Search for the cell housing the specified text and yield its (x, y) center coordinate. 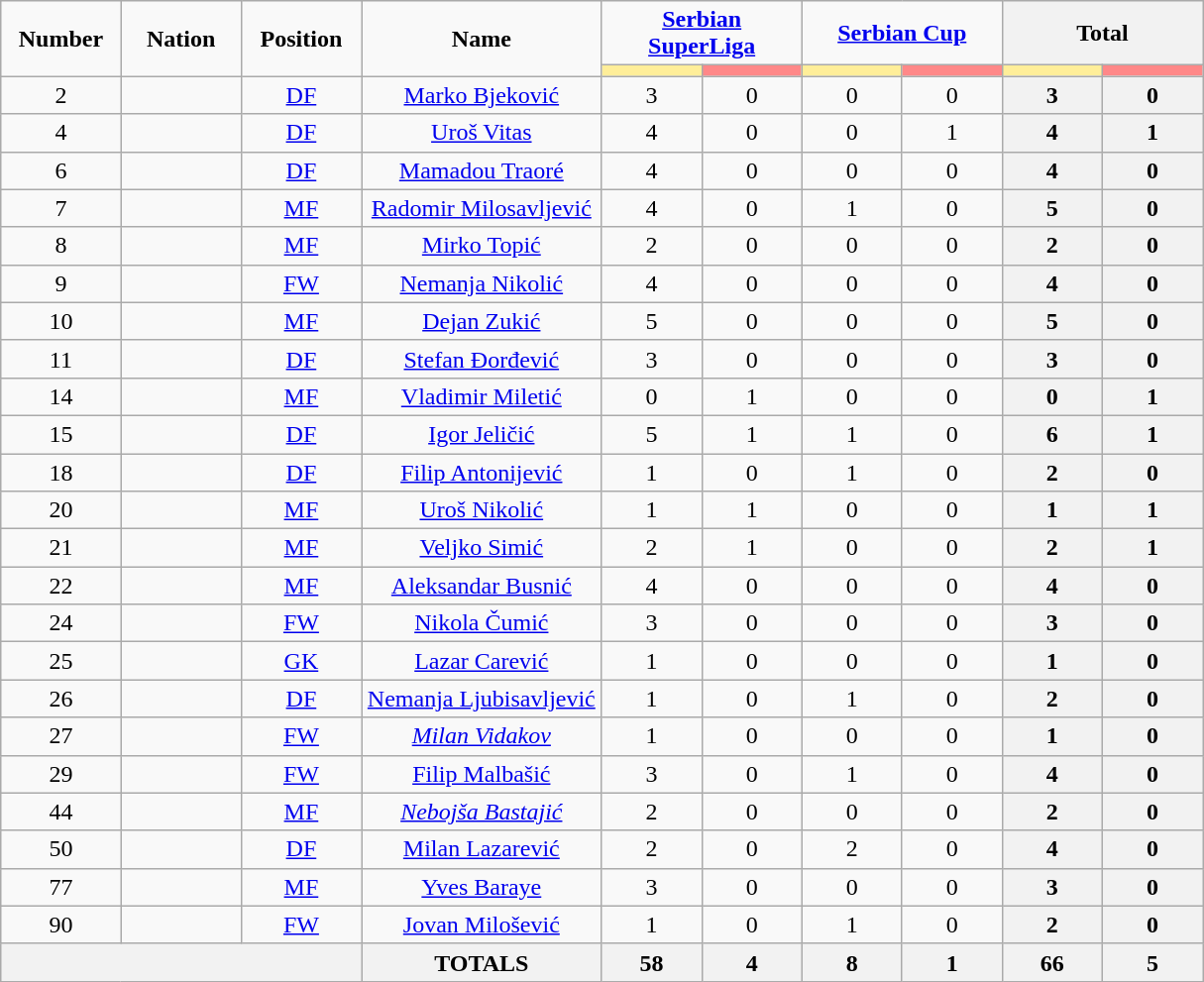
66 (1052, 962)
Milan Vidakov (482, 736)
Mirko Topić (482, 246)
Vladimir Miletić (482, 396)
Serbian Cup (902, 34)
Nikola Čumić (482, 623)
Position (301, 39)
10 (61, 321)
GK (301, 661)
Filip Antonijević (482, 473)
77 (61, 887)
26 (61, 699)
58 (652, 962)
Nemanja Ljubisavljević (482, 699)
29 (61, 774)
9 (61, 283)
18 (61, 473)
27 (61, 736)
Nebojša Bastajić (482, 812)
50 (61, 849)
44 (61, 812)
11 (61, 359)
7 (61, 208)
Dejan Zukić (482, 321)
Nemanja Nikolić (482, 283)
Mamadou Traoré (482, 170)
Marko Bjeković (482, 95)
Serbian SuperLiga (702, 34)
Name (482, 39)
Total (1102, 34)
Veljko Simić (482, 548)
15 (61, 434)
Filip Malbašić (482, 774)
Aleksandar Busnić (482, 586)
25 (61, 661)
Nation (180, 39)
Igor Jeličić (482, 434)
Number (61, 39)
TOTALS (482, 962)
Radomir Milosavljević (482, 208)
90 (61, 925)
Yves Baraye (482, 887)
14 (61, 396)
20 (61, 510)
Stefan Đorđević (482, 359)
Lazar Carević (482, 661)
21 (61, 548)
Uroš Nikolić (482, 510)
Milan Lazarević (482, 849)
24 (61, 623)
Jovan Milošević (482, 925)
22 (61, 586)
Uroš Vitas (482, 133)
